Return the (x, y) coordinate for the center point of the cell that contains the specified text.  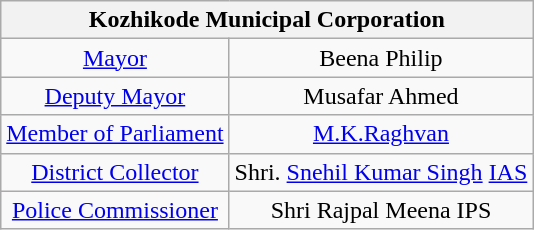
Police Commissioner (115, 210)
Deputy Mayor (115, 96)
Musafar Ahmed (381, 96)
Shri. Snehil Kumar Singh IAS (381, 172)
District Collector (115, 172)
Member of Parliament (115, 134)
Shri Rajpal Meena IPS (381, 210)
Mayor (115, 58)
Kozhikode Municipal Corporation (267, 20)
M.K.Raghvan (381, 134)
Beena Philip (381, 58)
